Determine the (x, y) coordinate at the center of the cell enclosing the given text.  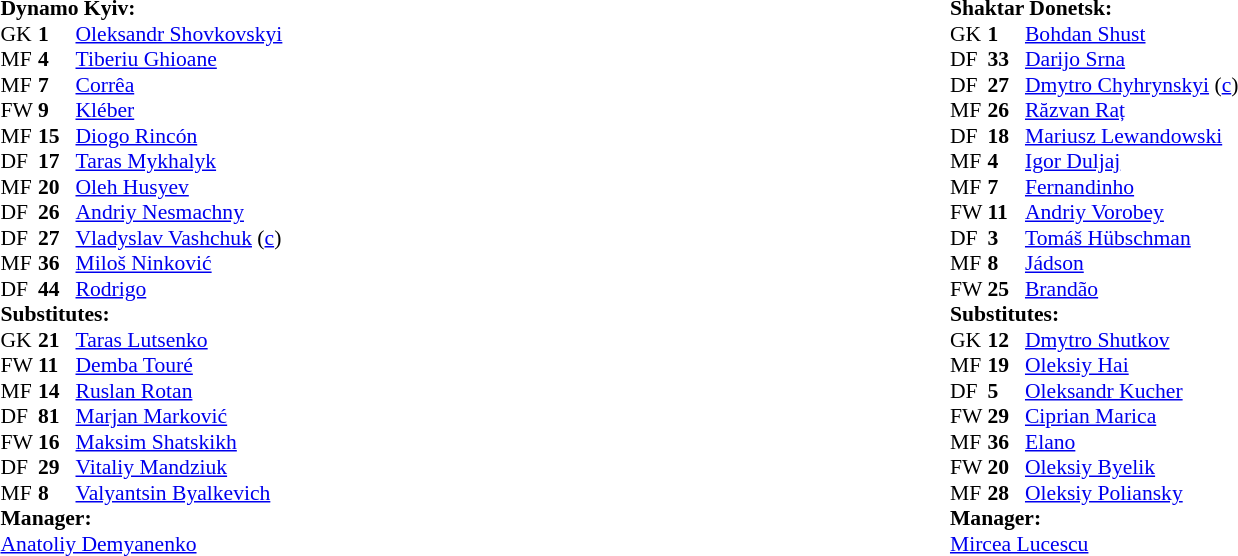
Brandão (1132, 289)
Miloš Ninković (180, 263)
Marjan Marković (180, 417)
Rodrigo (180, 289)
Diogo Rincón (180, 136)
Jádson (1132, 263)
Vitaliy Mandziuk (180, 467)
Dmytro Chyhrynskyi (c) (1132, 85)
81 (57, 417)
9 (57, 111)
Darijo Srna (1132, 59)
Oleksiy Hai (1132, 365)
Taras Mykhalyk (180, 161)
12 (1006, 340)
Oleksiy Poliansky (1132, 493)
19 (1006, 365)
Kléber (180, 111)
18 (1006, 136)
Corrêa (180, 85)
Maksim Shatskikh (180, 442)
Demba Touré (180, 365)
Tomáš Hübschman (1132, 238)
14 (57, 391)
16 (57, 442)
Oleksiy Byelik (1132, 467)
Andriy Vorobey (1132, 213)
Igor Duljaj (1132, 161)
Elano (1132, 442)
Ruslan Rotan (180, 391)
5 (1006, 391)
21 (57, 340)
Oleh Husyev (180, 187)
15 (57, 136)
Ciprian Marica (1132, 417)
Tiberiu Ghioane (180, 59)
Oleksandr Kucher (1132, 391)
25 (1006, 289)
44 (57, 289)
33 (1006, 59)
Dmytro Shutkov (1132, 340)
Andriy Nesmachny (180, 213)
3 (1006, 238)
Răzvan Raț (1132, 111)
17 (57, 161)
Fernandinho (1132, 187)
Bohdan Shust (1132, 34)
28 (1006, 493)
Valyantsin Byalkevich (180, 493)
Vladyslav Vashchuk (c) (180, 238)
Oleksandr Shovkovskyi (180, 34)
Taras Lutsenko (180, 340)
Mariusz Lewandowski (1132, 136)
